Search for the cell housing the specified text and yield its [X, Y] center coordinate. 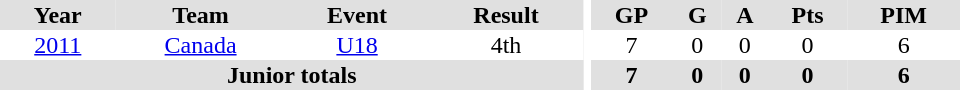
Result [506, 15]
U18 [358, 45]
GP [631, 15]
Team [201, 15]
Pts [808, 15]
2011 [58, 45]
Canada [201, 45]
A [745, 15]
Year [58, 15]
Junior totals [292, 75]
4th [506, 45]
Event [358, 15]
PIM [904, 15]
G [698, 15]
